Determine the [X, Y] coordinate at the center of the cell enclosing the given text.  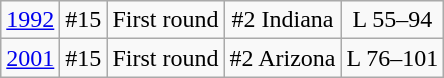
#2 Indiana [282, 20]
#2 Arizona [282, 58]
L 76–101 [392, 58]
2001 [30, 58]
1992 [30, 20]
L 55–94 [392, 20]
